From the cell containing the given text, extract its center point as (x, y) coordinate. 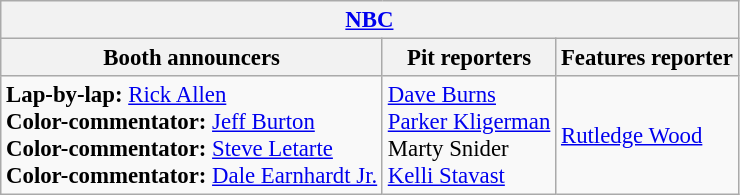
Dave BurnsParker KligermanMarty SniderKelli Stavast (468, 136)
NBC (370, 20)
Features reporter (647, 58)
Booth announcers (192, 58)
Lap-by-lap: Rick AllenColor-commentator: Jeff BurtonColor-commentator: Steve LetarteColor-commentator: Dale Earnhardt Jr. (192, 136)
Pit reporters (468, 58)
Rutledge Wood (647, 136)
